Scan for the cell matching the given text and deliver its (x, y) coordinate at center. 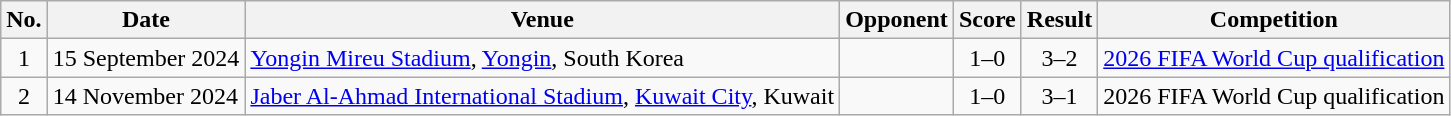
Venue (542, 20)
15 September 2024 (146, 58)
3–2 (1059, 58)
3–1 (1059, 96)
Competition (1274, 20)
Score (987, 20)
Result (1059, 20)
Date (146, 20)
1 (24, 58)
No. (24, 20)
2 (24, 96)
14 November 2024 (146, 96)
Jaber Al-Ahmad International Stadium, Kuwait City, Kuwait (542, 96)
Yongin Mireu Stadium, Yongin, South Korea (542, 58)
Opponent (897, 20)
